Return (x, y) of the center of cell containing provided text 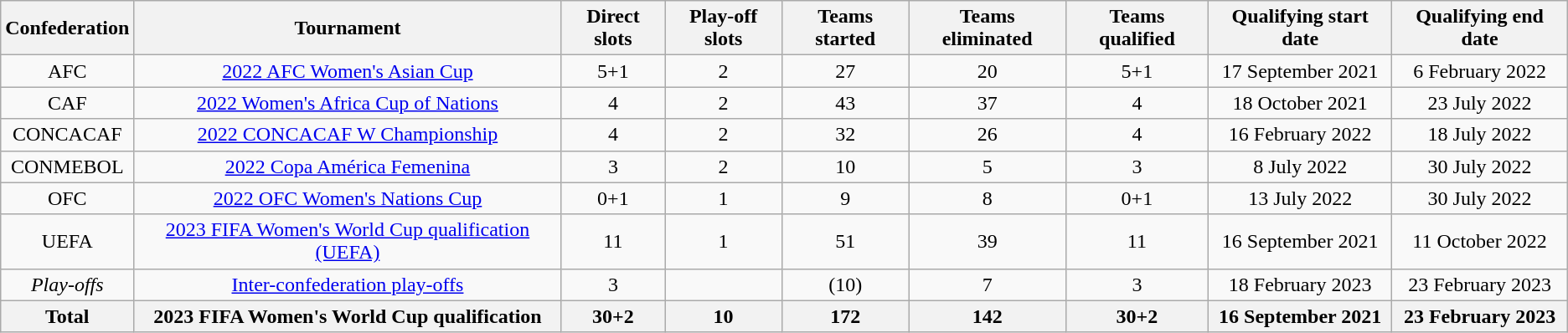
Teams qualified (1137, 28)
Qualifying end date (1479, 28)
9 (846, 198)
Teams eliminated (987, 28)
18 February 2023 (1300, 284)
32 (846, 135)
37 (987, 103)
AFC (67, 71)
2022 AFC Women's Asian Cup (348, 71)
Play-off slots (724, 28)
23 July 2022 (1479, 103)
2023 FIFA Women's World Cup qualification (UEFA) (348, 241)
2022 OFC Women's Nations Cup (348, 198)
Teams started (846, 28)
5 (987, 166)
UEFA (67, 241)
51 (846, 241)
Direct slots (613, 28)
CAF (67, 103)
2022 Copa América Femenina (348, 166)
20 (987, 71)
CONMEBOL (67, 166)
11 October 2022 (1479, 241)
2022 CONCACAF W Championship (348, 135)
7 (987, 284)
Play-offs (67, 284)
26 (987, 135)
18 October 2021 (1300, 103)
18 July 2022 (1479, 135)
Qualifying start date (1300, 28)
39 (987, 241)
8 July 2022 (1300, 166)
CONCACAF (67, 135)
172 (846, 316)
Total (67, 316)
Inter-confederation play-offs (348, 284)
6 February 2022 (1479, 71)
142 (987, 316)
OFC (67, 198)
2023 FIFA Women's World Cup qualification (348, 316)
(10) (846, 284)
Tournament (348, 28)
27 (846, 71)
8 (987, 198)
13 July 2022 (1300, 198)
43 (846, 103)
16 February 2022 (1300, 135)
2022 Women's Africa Cup of Nations (348, 103)
Confederation (67, 28)
17 September 2021 (1300, 71)
